From the cell containing the given text, extract its center point as [X, Y] coordinate. 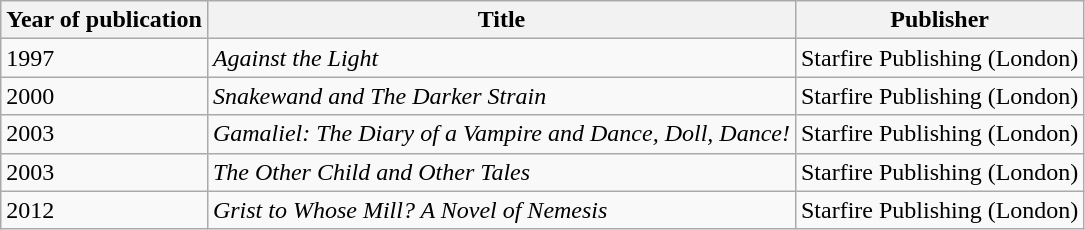
The Other Child and Other Tales [501, 172]
Grist to Whose Mill? A Novel of Nemesis [501, 210]
Gamaliel: The Diary of a Vampire and Dance, Doll, Dance! [501, 134]
Year of publication [104, 20]
2000 [104, 96]
Against the Light [501, 58]
2012 [104, 210]
Title [501, 20]
Snakewand and The Darker Strain [501, 96]
1997 [104, 58]
Publisher [939, 20]
